From the cell containing the given text, extract its center point as [x, y] coordinate. 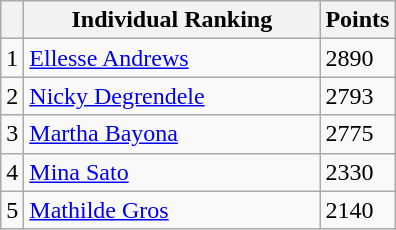
5 [12, 210]
4 [12, 172]
Points [358, 20]
2793 [358, 96]
2140 [358, 210]
Ellesse Andrews [172, 58]
1 [12, 58]
2775 [358, 134]
Mathilde Gros [172, 210]
3 [12, 134]
Mina Sato [172, 172]
2330 [358, 172]
2890 [358, 58]
Martha Bayona [172, 134]
2 [12, 96]
Individual Ranking [172, 20]
Nicky Degrendele [172, 96]
